Output the (X, Y) coordinate of the center of the cell containing the given text.  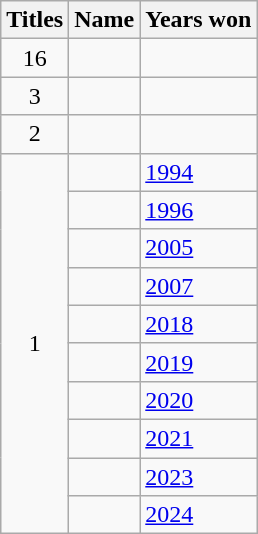
2021 (198, 438)
Name (104, 20)
2018 (198, 324)
Titles (35, 20)
2023 (198, 477)
2019 (198, 362)
16 (35, 58)
1 (35, 344)
2024 (198, 515)
2007 (198, 286)
Years won (198, 20)
1996 (198, 210)
2 (35, 134)
3 (35, 96)
2005 (198, 248)
2020 (198, 400)
1994 (198, 172)
